Output the (X, Y) coordinate of the center of the cell containing the given text.  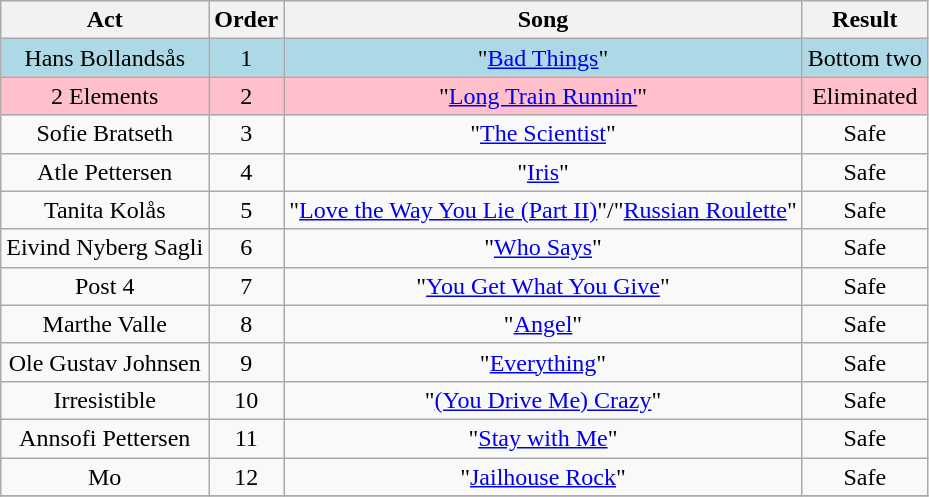
2 Elements (105, 96)
Result (864, 20)
11 (246, 438)
Marthe Valle (105, 324)
9 (246, 362)
"Love the Way You Lie (Part II)"/"Russian Roulette" (544, 210)
7 (246, 286)
Post 4 (105, 286)
"The Scientist" (544, 134)
Tanita Kolås (105, 210)
"Everything" (544, 362)
8 (246, 324)
Song (544, 20)
Irresistible (105, 400)
Eivind Nyberg Sagli (105, 248)
"Angel" (544, 324)
Eliminated (864, 96)
"Who Says" (544, 248)
Bottom two (864, 58)
"Iris" (544, 172)
Order (246, 20)
"Jailhouse Rock" (544, 477)
5 (246, 210)
Act (105, 20)
Atle Pettersen (105, 172)
1 (246, 58)
3 (246, 134)
2 (246, 96)
10 (246, 400)
"(You Drive Me) Crazy" (544, 400)
Annsofi Pettersen (105, 438)
6 (246, 248)
"You Get What You Give" (544, 286)
Mo (105, 477)
Hans Bollandsås (105, 58)
4 (246, 172)
"Bad Things" (544, 58)
"Stay with Me" (544, 438)
12 (246, 477)
"Long Train Runnin'" (544, 96)
Sofie Bratseth (105, 134)
Ole Gustav Johnsen (105, 362)
